Find where the given text appears and provide that cell's center as [X, Y] coordinate. 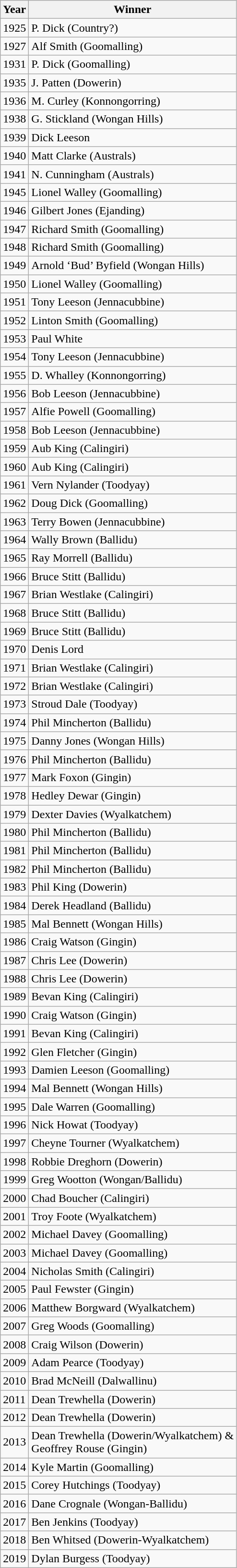
1985 [14, 924]
1959 [14, 448]
Linton Smith (Goomalling) [132, 320]
1973 [14, 704]
1968 [14, 613]
1986 [14, 942]
1958 [14, 430]
D. Whalley (Konnongorring) [132, 375]
Greg Woods (Goomalling) [132, 1326]
Dale Warren (Goomalling) [132, 1106]
1931 [14, 64]
Ben Whitsed (Dowerin-Wyalkatchem) [132, 1540]
1994 [14, 1088]
2016 [14, 1504]
1948 [14, 247]
Winner [132, 10]
1970 [14, 649]
2014 [14, 1467]
P. Dick (Country?) [132, 28]
1950 [14, 284]
1998 [14, 1162]
2006 [14, 1308]
1997 [14, 1143]
2003 [14, 1253]
1927 [14, 46]
Gilbert Jones (Ejanding) [132, 210]
Corey Hutchings (Toodyay) [132, 1485]
2002 [14, 1235]
1939 [14, 137]
1961 [14, 485]
1966 [14, 576]
1941 [14, 174]
1976 [14, 759]
J. Patten (Dowerin) [132, 83]
2017 [14, 1522]
Danny Jones (Wongan Hills) [132, 741]
Alf Smith (Goomalling) [132, 46]
1964 [14, 540]
1952 [14, 320]
Dexter Davies (Wyalkatchem) [132, 814]
1979 [14, 814]
1951 [14, 302]
1955 [14, 375]
Arnold ‘Bud’ Byfield (Wongan Hills) [132, 266]
Dick Leeson [132, 137]
Year [14, 10]
Damien Leeson (Goomalling) [132, 1070]
Derek Headland (Ballidu) [132, 906]
1981 [14, 851]
Vern Nylander (Toodyay) [132, 485]
1947 [14, 229]
1980 [14, 833]
1972 [14, 686]
1936 [14, 101]
Glen Fletcher (Gingin) [132, 1052]
1983 [14, 887]
Robbie Dreghorn (Dowerin) [132, 1162]
2007 [14, 1326]
1991 [14, 1033]
Alfie Powell (Goomalling) [132, 412]
Matthew Borgward (Wyalkatchem) [132, 1308]
1954 [14, 357]
2005 [14, 1289]
1974 [14, 723]
1978 [14, 796]
1992 [14, 1052]
P. Dick (Goomalling) [132, 64]
1935 [14, 83]
1990 [14, 1015]
Paul White [132, 339]
Troy Foote (Wyalkatchem) [132, 1216]
2012 [14, 1418]
2019 [14, 1558]
N. Cunningham (Australs) [132, 174]
1993 [14, 1070]
1953 [14, 339]
1957 [14, 412]
2011 [14, 1399]
Doug Dick (Goomalling) [132, 503]
1982 [14, 869]
Denis Lord [132, 649]
1965 [14, 558]
Mark Foxon (Gingin) [132, 777]
Hedley Dewar (Gingin) [132, 796]
Stroud Dale (Toodyay) [132, 704]
Craig Wilson (Dowerin) [132, 1344]
2008 [14, 1344]
1975 [14, 741]
1949 [14, 266]
2000 [14, 1198]
1946 [14, 210]
1999 [14, 1180]
Matt Clarke (Australs) [132, 156]
Kyle Martin (Goomalling) [132, 1467]
1962 [14, 503]
1960 [14, 466]
Terry Bowen (Jennacubbine) [132, 521]
1938 [14, 119]
1940 [14, 156]
1995 [14, 1106]
Dylan Burgess (Toodyay) [132, 1558]
1977 [14, 777]
Wally Brown (Ballidu) [132, 540]
1945 [14, 192]
1971 [14, 668]
2010 [14, 1381]
1967 [14, 595]
1996 [14, 1125]
1989 [14, 997]
2009 [14, 1362]
Chad Boucher (Calingiri) [132, 1198]
Phil King (Dowerin) [132, 887]
2013 [14, 1442]
Adam Pearce (Toodyay) [132, 1362]
2001 [14, 1216]
Paul Fewster (Gingin) [132, 1289]
2004 [14, 1271]
1987 [14, 960]
1988 [14, 979]
Nicholas Smith (Calingiri) [132, 1271]
Dean Trewhella (Dowerin/Wyalkatchem) &Geoffrey Rouse (Gingin) [132, 1442]
G. Stickland (Wongan Hills) [132, 119]
Brad McNeill (Dalwallinu) [132, 1381]
1969 [14, 631]
Nick Howat (Toodyay) [132, 1125]
2018 [14, 1540]
1925 [14, 28]
Ray Morrell (Ballidu) [132, 558]
M. Curley (Konnongorring) [132, 101]
1956 [14, 393]
Dane Crognale (Wongan-Ballidu) [132, 1504]
Cheyne Tourner (Wyalkatchem) [132, 1143]
1963 [14, 521]
Ben Jenkins (Toodyay) [132, 1522]
2015 [14, 1485]
1984 [14, 906]
Greg Wootton (Wongan/Ballidu) [132, 1180]
